From the cell containing the given text, extract its center point as (x, y) coordinate. 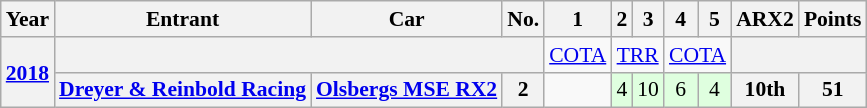
Year (28, 19)
51 (833, 90)
Car (406, 19)
Dreyer & Reinbold Racing (182, 90)
ARX2 (765, 19)
6 (681, 90)
Olsbergs MSE RX2 (406, 90)
3 (648, 19)
1 (578, 19)
No. (523, 19)
Entrant (182, 19)
5 (715, 19)
2018 (28, 72)
10th (765, 90)
10 (648, 90)
TRR (638, 55)
Points (833, 19)
